Determine the (X, Y) coordinate at the center of the cell enclosing the given text.  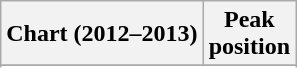
Peakposition (249, 34)
Chart (2012–2013) (102, 34)
